For the text-containing cell, return its midpoint in (X, Y) coordinate format. 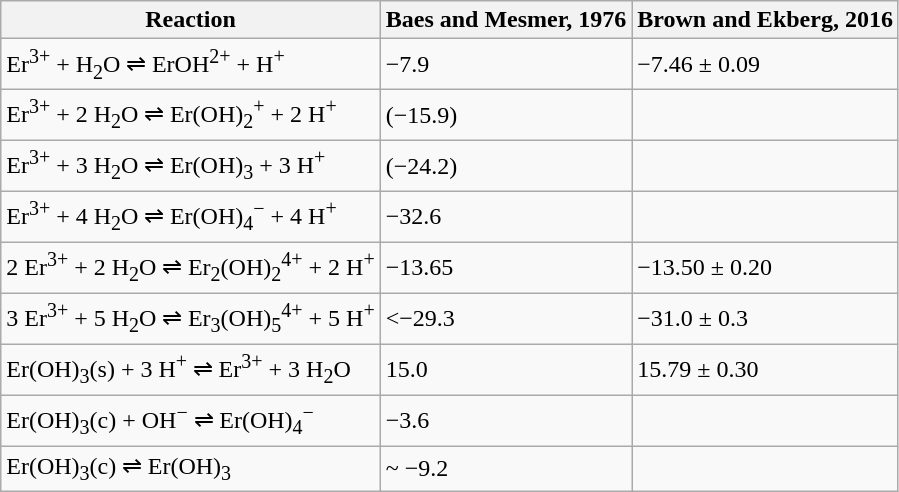
−32.6 (506, 216)
(−15.9) (506, 116)
Er(OH)3(s) + 3 H+ ⇌ Er3+ + 3 H2O (190, 370)
Baes and Mesmer, 1976 (506, 20)
Er3+ + 3 H2O ⇌ Er(OH)3 + 3 H+ (190, 166)
Er3+ + H2O ⇌ ErOH2+ + H+ (190, 64)
2 Er3+ + 2 H2O ⇌ Er2(OH)24+ + 2 H+ (190, 268)
−7.46 ± 0.09 (766, 64)
Er3+ + 4 H2O ⇌ Er(OH)4− + 4 H+ (190, 216)
Er(OH)3(c) ⇌ Er(OH)3 (190, 469)
(−24.2) (506, 166)
3 Er3+ + 5 H2O ⇌ Er3(OH)54+ + 5 H+ (190, 318)
Reaction (190, 20)
Er3+ + 2 H2O ⇌ Er(OH)2+ + 2 H+ (190, 116)
−13.50 ± 0.20 (766, 268)
<−29.3 (506, 318)
−7.9 (506, 64)
−13.65 (506, 268)
15.0 (506, 370)
15.79 ± 0.30 (766, 370)
~ −9.2 (506, 469)
Brown and Ekberg, 2016 (766, 20)
−3.6 (506, 420)
Er(OH)3(c) + OH− ⇌ Er(OH)4− (190, 420)
−31.0 ± 0.3 (766, 318)
